Detect which cell encompasses the target text, then output its [X, Y] center coordinate. 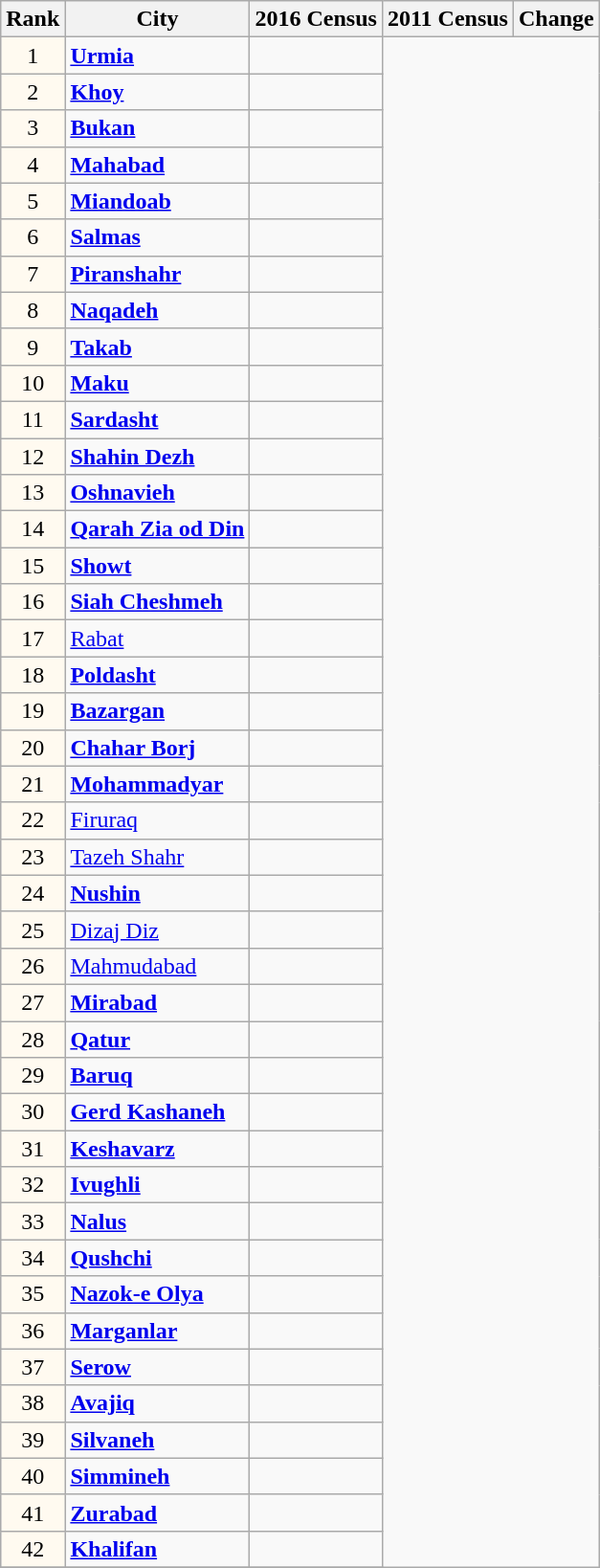
Dizaj Diz [157, 930]
Poldasht [157, 675]
2011 Census [448, 19]
2 [33, 92]
16 [33, 602]
Tazeh Shahr [157, 857]
Urmia [157, 56]
42 [33, 1549]
2016 Census [316, 19]
Showt [157, 566]
Marganlar [157, 1331]
40 [33, 1476]
Zurabad [157, 1512]
Mohammadyar [157, 784]
Nazok-e Olya [157, 1294]
Qatur [157, 1039]
Gerd Kashaneh [157, 1112]
33 [33, 1221]
35 [33, 1294]
20 [33, 748]
Salmas [157, 237]
Mahmudabad [157, 966]
Qushchi [157, 1258]
10 [33, 383]
7 [33, 274]
Oshnavieh [157, 493]
1 [33, 56]
17 [33, 638]
22 [33, 820]
28 [33, 1039]
36 [33, 1331]
27 [33, 1002]
26 [33, 966]
Naqadeh [157, 310]
38 [33, 1403]
Rabat [157, 638]
Firuraq [157, 820]
City [157, 19]
Simmineh [157, 1476]
15 [33, 566]
Khalifan [157, 1549]
4 [33, 165]
24 [33, 893]
9 [33, 347]
5 [33, 201]
41 [33, 1512]
14 [33, 529]
8 [33, 310]
32 [33, 1185]
30 [33, 1112]
31 [33, 1149]
Change [556, 19]
Piranshahr [157, 274]
Ivughli [157, 1185]
34 [33, 1258]
Chahar Borj [157, 748]
39 [33, 1440]
Shahin Dezh [157, 457]
Qarah Zia od Din [157, 529]
Serow [157, 1367]
Sardasht [157, 419]
3 [33, 128]
Baruq [157, 1076]
18 [33, 675]
Bazargan [157, 711]
6 [33, 237]
Mirabad [157, 1002]
19 [33, 711]
23 [33, 857]
Khoy [157, 92]
12 [33, 457]
Keshavarz [157, 1149]
37 [33, 1367]
Bukan [157, 128]
Mahabad [157, 165]
11 [33, 419]
Nushin [157, 893]
Miandoab [157, 201]
Nalus [157, 1221]
Silvaneh [157, 1440]
Siah Cheshmeh [157, 602]
Maku [157, 383]
Rank [33, 19]
21 [33, 784]
13 [33, 493]
Takab [157, 347]
25 [33, 930]
29 [33, 1076]
Avajiq [157, 1403]
